From the cell containing the given text, extract its center point as (X, Y) coordinate. 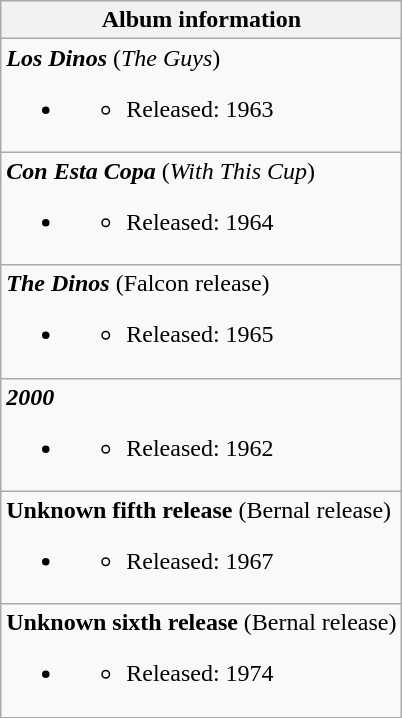
Album information (202, 20)
Unknown fifth release (Bernal release)Released: 1967 (202, 548)
2000Released: 1962 (202, 434)
The Dinos (Falcon release)Released: 1965 (202, 322)
Unknown sixth release (Bernal release)Released: 1974 (202, 660)
Los Dinos (The Guys)Released: 1963 (202, 96)
Con Esta Copa (With This Cup)Released: 1964 (202, 208)
